Return the (x, y) coordinate for the center point of the cell that contains the specified text.  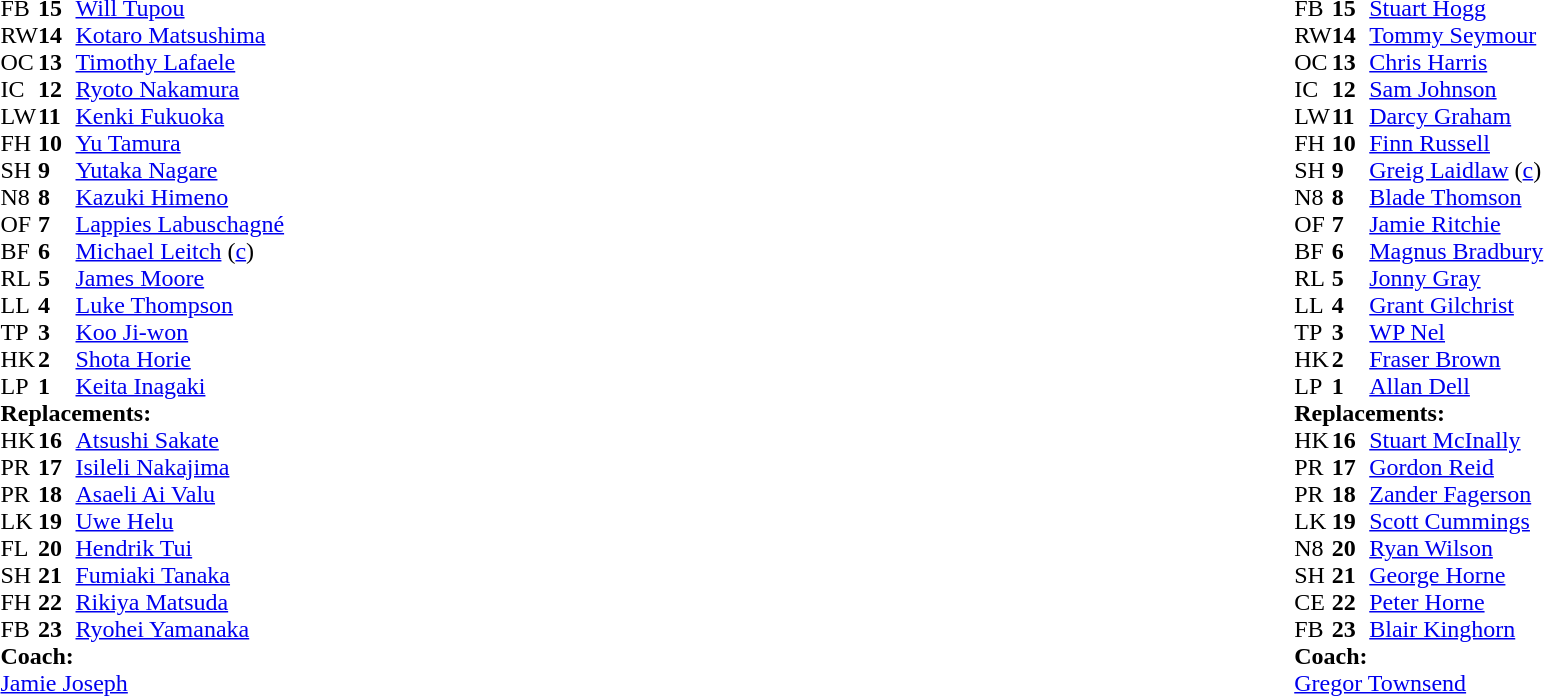
Kenki Fukuoka (180, 116)
CE (1313, 602)
Atsushi Sakate (180, 440)
Hendrik Tui (180, 548)
Ryan Wilson (1456, 548)
Koo Ji-won (180, 332)
Yutaka Nagare (180, 170)
Yu Tamura (180, 144)
Sam Johnson (1456, 90)
Fraser Brown (1456, 360)
Timothy Lafaele (180, 62)
Keita Inagaki (180, 386)
Stuart McInally (1456, 440)
Darcy Graham (1456, 116)
Rikiya Matsuda (180, 602)
Jamie Ritchie (1456, 224)
Fumiaki Tanaka (180, 576)
Greig Laidlaw (c) (1456, 170)
Gordon Reid (1456, 468)
FL (19, 548)
WP Nel (1456, 332)
Kotaro Matsushima (180, 36)
Ryoto Nakamura (180, 90)
James Moore (180, 278)
Lappies Labuschagné (180, 224)
Isileli Nakajima (180, 468)
Luke Thompson (180, 306)
Asaeli Ai Valu (180, 494)
Kazuki Himeno (180, 198)
Peter Horne (1456, 602)
Ryohei Yamanaka (180, 630)
George Horne (1456, 576)
Chris Harris (1456, 62)
Blair Kinghorn (1456, 630)
Uwe Helu (180, 522)
Finn Russell (1456, 144)
Michael Leitch (c) (180, 252)
Jonny Gray (1456, 278)
Magnus Bradbury (1456, 252)
Shota Horie (180, 360)
Scott Cummings (1456, 522)
Grant Gilchrist (1456, 306)
Zander Fagerson (1456, 494)
Allan Dell (1456, 386)
Tommy Seymour (1456, 36)
Blade Thomson (1456, 198)
